Return the [X, Y] coordinate for the center point of the cell that contains the specified text.  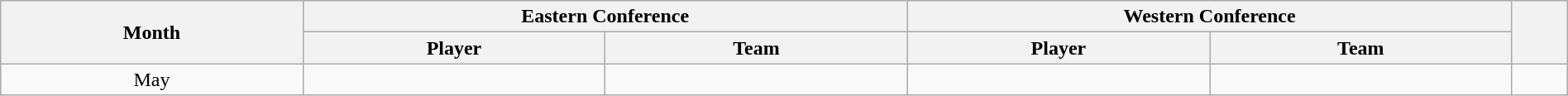
Western Conference [1209, 17]
May [152, 79]
Eastern Conference [605, 17]
Month [152, 32]
